Capture the cell that displays the provided text and extract its [x, y] central coordinate. 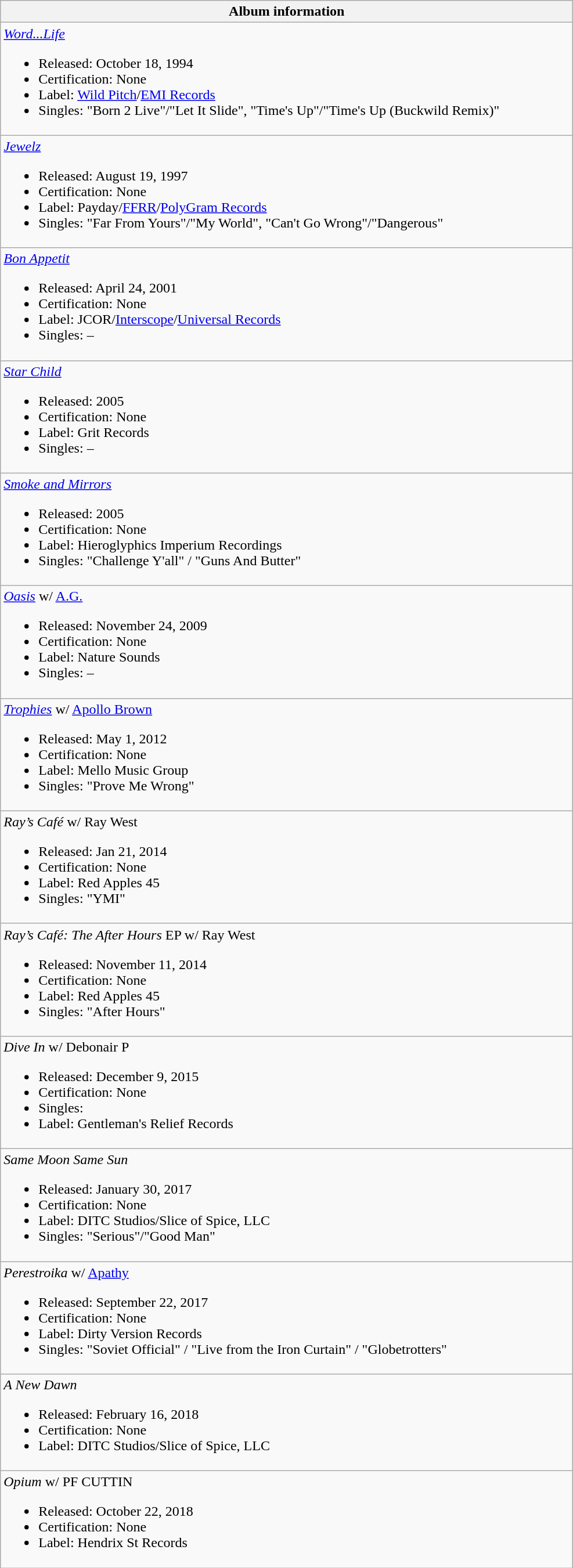
Same Moon Same SunReleased: January 30, 2017Certification: NoneLabel: DITC Studios/Slice of Spice, LLCSingles: "Serious"/"Good Man" [287, 1205]
Trophies w/ Apollo BrownReleased: May 1, 2012Certification: NoneLabel: Mello Music GroupSingles: "Prove Me Wrong" [287, 754]
Album information [287, 12]
A New DawnReleased: February 16, 2018Certification: NoneLabel: DITC Studios/Slice of Spice, LLC [287, 1423]
Oasis w/ A.G.Released: November 24, 2009Certification: NoneLabel: Nature SoundsSingles: – [287, 642]
Ray’s Café: The After Hours EP w/ Ray WestReleased: November 11, 2014Certification: NoneLabel: Red Apples 45Singles: "After Hours" [287, 980]
Bon AppetitReleased: April 24, 2001Certification: NoneLabel: JCOR/Interscope/Universal RecordsSingles: – [287, 304]
Ray’s Café w/ Ray WestReleased: Jan 21, 2014Certification: NoneLabel: Red Apples 45Singles: "YMI" [287, 867]
Dive In w/ Debonair PReleased: December 9, 2015Certification: NoneSingles:Label: Gentleman's Relief Records [287, 1092]
Star ChildReleased: 2005Certification: NoneLabel: Grit RecordsSingles: – [287, 417]
Opium w/ PF CUTTINReleased: October 22, 2018Certification: NoneLabel: Hendrix St Records [287, 1519]
Smoke and MirrorsReleased: 2005Certification: NoneLabel: Hieroglyphics Imperium RecordingsSingles: "Challenge Y'all" / "Guns And Butter" [287, 529]
